From the cell containing the given text, extract its center point as [x, y] coordinate. 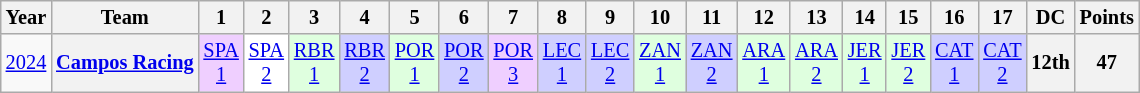
2 [266, 17]
5 [414, 17]
DC [1051, 17]
POR3 [514, 63]
ZAN2 [712, 63]
Year [26, 17]
JER2 [908, 63]
1 [220, 17]
ZAN1 [660, 63]
Campos Racing [124, 63]
6 [464, 17]
POR2 [464, 63]
2024 [26, 63]
7 [514, 17]
Points [1107, 17]
JER1 [865, 63]
15 [908, 17]
3 [314, 17]
RBR2 [364, 63]
13 [816, 17]
17 [1002, 17]
ARA1 [764, 63]
SPA1 [220, 63]
47 [1107, 63]
CAT1 [954, 63]
Team [124, 17]
4 [364, 17]
12th [1051, 63]
12 [764, 17]
LEC2 [610, 63]
8 [562, 17]
SPA2 [266, 63]
16 [954, 17]
CAT2 [1002, 63]
POR1 [414, 63]
ARA2 [816, 63]
RBR1 [314, 63]
10 [660, 17]
11 [712, 17]
14 [865, 17]
9 [610, 17]
LEC1 [562, 63]
